Capture the cell that displays the provided text and extract its (X, Y) central coordinate. 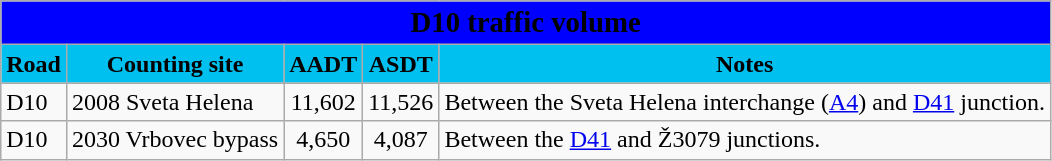
Road (34, 64)
Counting site (174, 64)
4,650 (324, 140)
Between the Sveta Helena interchange (A4) and D41 junction. (745, 102)
D10 traffic volume (526, 23)
11,602 (324, 102)
Notes (745, 64)
Between the D41 and Ž3079 junctions. (745, 140)
2030 Vrbovec bypass (174, 140)
ASDT (401, 64)
11,526 (401, 102)
2008 Sveta Helena (174, 102)
AADT (324, 64)
4,087 (401, 140)
